Find where the given text appears and provide that cell's center as (x, y) coordinate. 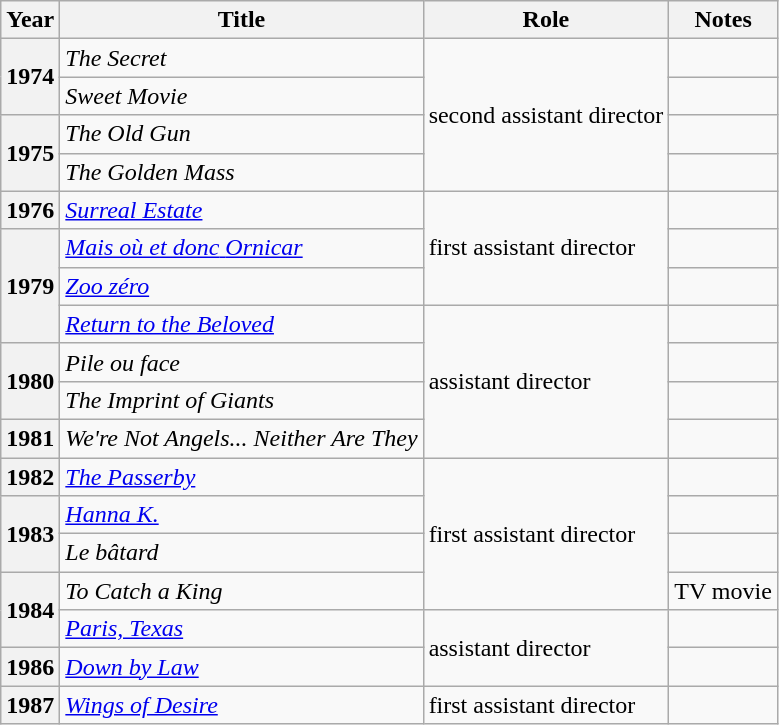
1974 (30, 77)
The Passerby (242, 477)
Pile ou face (242, 362)
To Catch a King (242, 591)
The Imprint of Giants (242, 400)
The Golden Mass (242, 172)
Down by Law (242, 667)
Paris, Texas (242, 629)
1982 (30, 477)
1979 (30, 286)
1984 (30, 610)
The Secret (242, 58)
Le bâtard (242, 553)
1976 (30, 210)
Sweet Movie (242, 96)
1983 (30, 534)
Mais où et donc Ornicar (242, 248)
Hanna K. (242, 515)
Surreal Estate (242, 210)
TV movie (724, 591)
We're Not Angels... Neither Are They (242, 438)
Zoo zéro (242, 286)
Return to the Beloved (242, 324)
1981 (30, 438)
Notes (724, 20)
Year (30, 20)
Title (242, 20)
The Old Gun (242, 134)
1987 (30, 705)
1986 (30, 667)
1980 (30, 381)
Role (546, 20)
second assistant director (546, 115)
Wings of Desire (242, 705)
1975 (30, 153)
